Pinpoint the cell where the given text exists, returning its (x, y) midpoint coordinate. 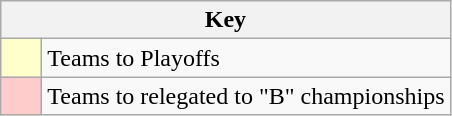
Key (226, 20)
Teams to Playoffs (246, 58)
Teams to relegated to "B" championships (246, 96)
